Find where the given text appears and provide that cell's center as (X, Y) coordinate. 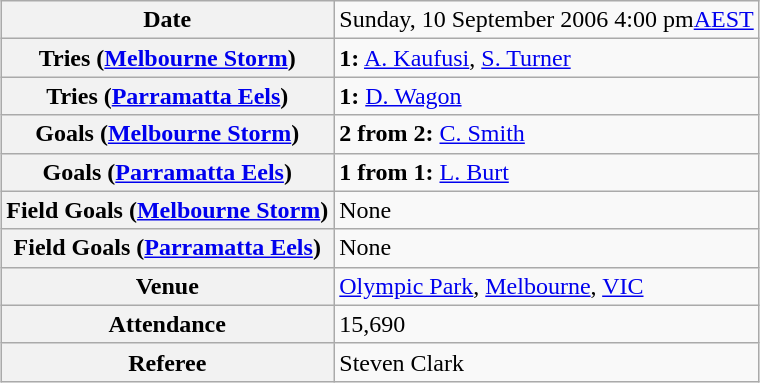
Date (168, 20)
Tries (Melbourne Storm) (168, 58)
Goals (Melbourne Storm) (168, 134)
1: D. Wagon (546, 96)
Venue (168, 286)
Steven Clark (546, 362)
1: A. Kaufusi, S. Turner (546, 58)
Referee (168, 362)
Olympic Park, Melbourne, VIC (546, 286)
2 from 2: C. Smith (546, 134)
Goals (Parramatta Eels) (168, 172)
Tries (Parramatta Eels) (168, 96)
Field Goals (Parramatta Eels) (168, 248)
1 from 1: L. Burt (546, 172)
Sunday, 10 September 2006 4:00 pmAEST (546, 20)
15,690 (546, 324)
Field Goals (Melbourne Storm) (168, 210)
Attendance (168, 324)
